Provide the (X, Y) coordinate of the cell's center where the given text is located.  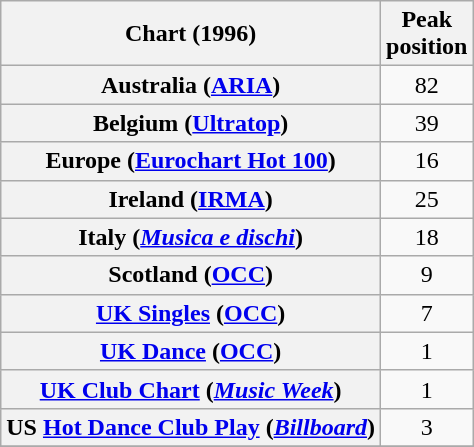
39 (427, 123)
Europe (Eurochart Hot 100) (191, 161)
UK Club Chart (Music Week) (191, 389)
82 (427, 85)
9 (427, 275)
US Hot Dance Club Play (Billboard) (191, 427)
Australia (ARIA) (191, 85)
25 (427, 199)
Belgium (Ultratop) (191, 123)
Chart (1996) (191, 34)
16 (427, 161)
18 (427, 237)
UK Dance (OCC) (191, 351)
7 (427, 313)
3 (427, 427)
UK Singles (OCC) (191, 313)
Scotland (OCC) (191, 275)
Peakposition (427, 34)
Ireland (IRMA) (191, 199)
Italy (Musica e dischi) (191, 237)
